Locate the cell with the specified text and output its (X, Y) center coordinate. 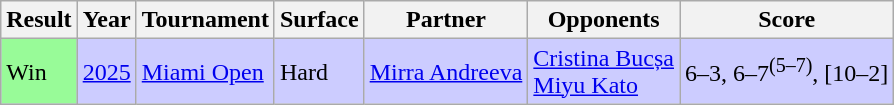
Score (787, 20)
Hard (319, 72)
Opponents (604, 20)
Win (39, 72)
Mirra Andreeva (446, 72)
2025 (106, 72)
Cristina Bucșa Miyu Kato (604, 72)
Partner (446, 20)
Year (106, 20)
6–3, 6–7(5–7), [10–2] (787, 72)
Result (39, 20)
Surface (319, 20)
Miami Open (205, 72)
Tournament (205, 20)
